Output the [X, Y] coordinate of the center of the cell containing the given text.  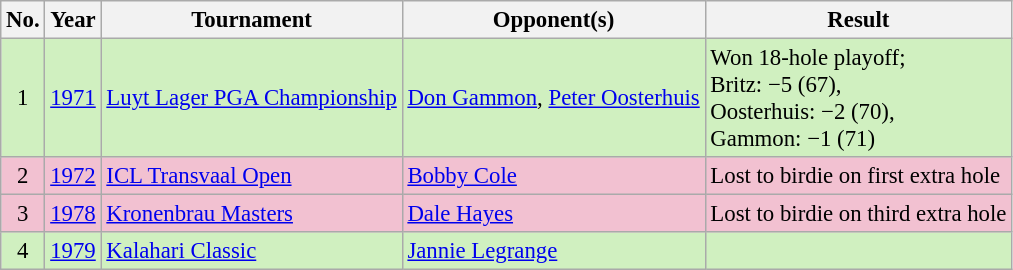
4 [23, 251]
ICL Transvaal Open [252, 176]
Lost to birdie on third extra hole [858, 214]
Jannie Legrange [554, 251]
1 [23, 98]
Result [858, 20]
Year [73, 20]
Luyt Lager PGA Championship [252, 98]
3 [23, 214]
1971 [73, 98]
Opponent(s) [554, 20]
Don Gammon, Peter Oosterhuis [554, 98]
1978 [73, 214]
Bobby Cole [554, 176]
Dale Hayes [554, 214]
Kalahari Classic [252, 251]
2 [23, 176]
Won 18-hole playoff;Britz: −5 (67),Oosterhuis: −2 (70),Gammon: −1 (71) [858, 98]
1972 [73, 176]
1979 [73, 251]
Kronenbrau Masters [252, 214]
Lost to birdie on first extra hole [858, 176]
Tournament [252, 20]
No. [23, 20]
